Provide the (X, Y) coordinate of the cell's center where the given text is located.  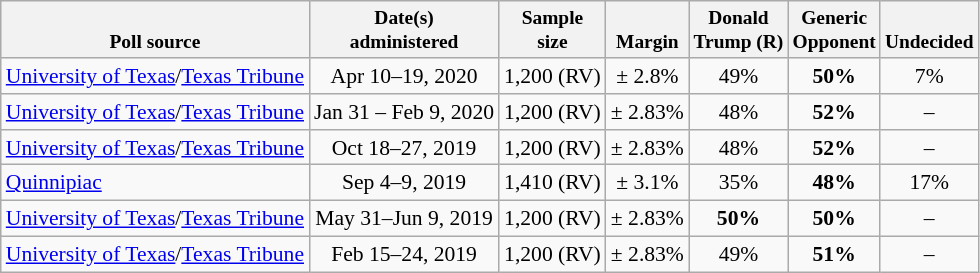
Undecided (929, 30)
Sep 4–9, 2019 (404, 183)
Apr 10–19, 2020 (404, 76)
Margin (648, 30)
17% (929, 183)
35% (738, 183)
7% (929, 76)
1,410 (RV) (552, 183)
DonaldTrump (R) (738, 30)
Jan 31 – Feb 9, 2020 (404, 112)
Poll source (155, 30)
Date(s)administered (404, 30)
Quinnipiac (155, 183)
Oct 18–27, 2019 (404, 148)
51% (834, 254)
± 3.1% (648, 183)
Samplesize (552, 30)
Feb 15–24, 2019 (404, 254)
GenericOpponent (834, 30)
May 31–Jun 9, 2019 (404, 219)
± 2.8% (648, 76)
